Scan for the cell matching the given text and deliver its [X, Y] coordinate at center. 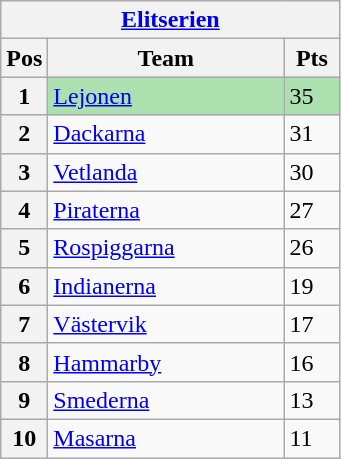
1 [24, 96]
3 [24, 172]
Västervik [166, 324]
Pts [312, 58]
7 [24, 324]
11 [312, 438]
16 [312, 362]
10 [24, 438]
Smederna [166, 400]
13 [312, 400]
Rospiggarna [166, 248]
Vetlanda [166, 172]
Elitserien [170, 20]
27 [312, 210]
4 [24, 210]
31 [312, 134]
Dackarna [166, 134]
6 [24, 286]
17 [312, 324]
Masarna [166, 438]
35 [312, 96]
Indianerna [166, 286]
2 [24, 134]
Pos [24, 58]
30 [312, 172]
26 [312, 248]
5 [24, 248]
9 [24, 400]
Team [166, 58]
Piraterna [166, 210]
Hammarby [166, 362]
8 [24, 362]
Lejonen [166, 96]
19 [312, 286]
